Detect which cell encompasses the target text, then output its (x, y) center coordinate. 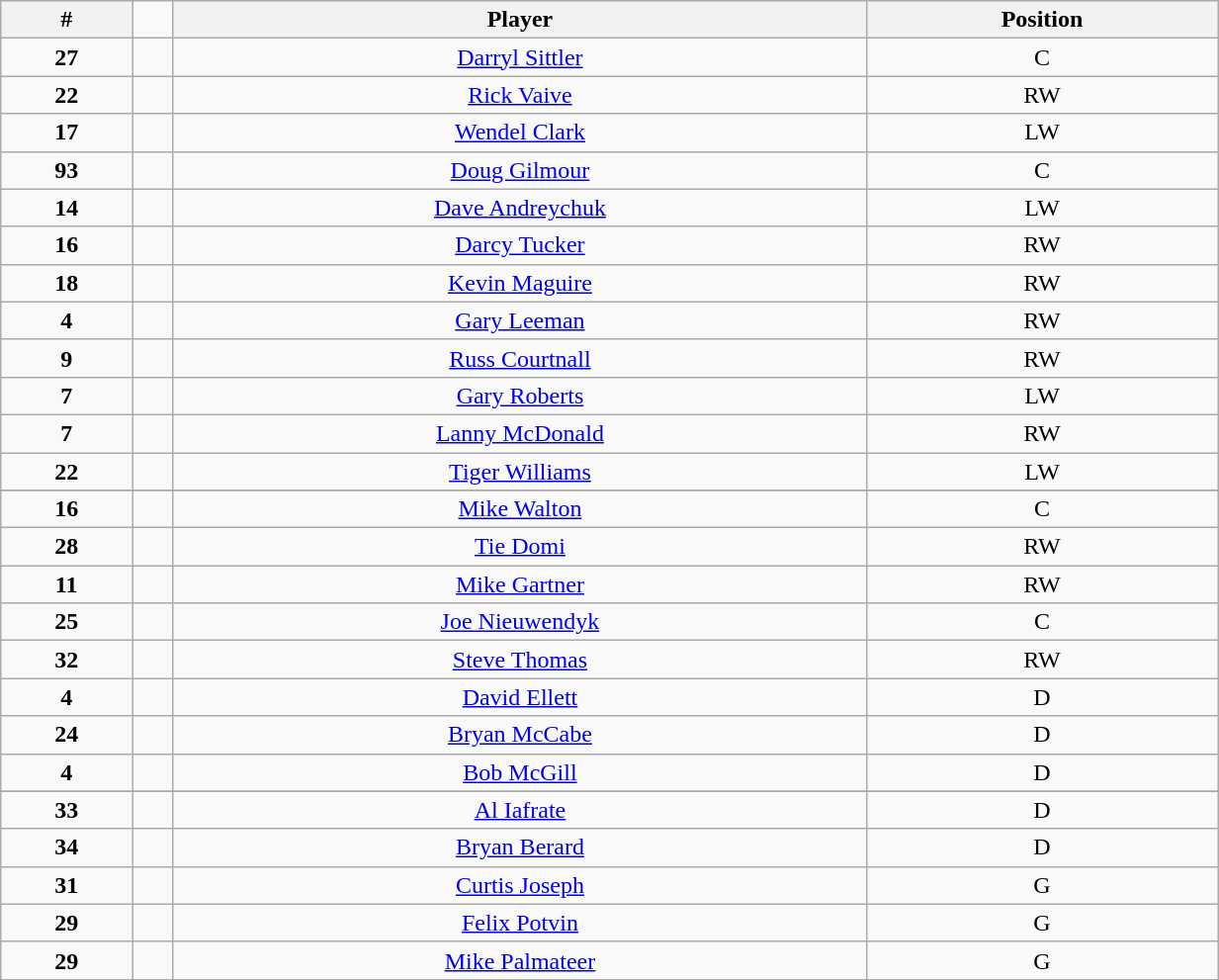
33 (67, 810)
11 (67, 584)
Kevin Maguire (520, 283)
93 (67, 170)
Gary Roberts (520, 396)
Rick Vaive (520, 95)
Position (1042, 20)
Steve Thomas (520, 660)
9 (67, 358)
Curtis Joseph (520, 885)
14 (67, 208)
Wendel Clark (520, 133)
Bryan Berard (520, 847)
Darcy Tucker (520, 245)
# (67, 20)
Dave Andreychuk (520, 208)
Darryl Sittler (520, 57)
Bob McGill (520, 772)
Russ Courtnall (520, 358)
Mike Palmateer (520, 960)
Lanny McDonald (520, 433)
Doug Gilmour (520, 170)
27 (67, 57)
Al Iafrate (520, 810)
28 (67, 547)
32 (67, 660)
Player (520, 20)
34 (67, 847)
Mike Gartner (520, 584)
25 (67, 622)
Felix Potvin (520, 923)
Bryan McCabe (520, 735)
Mike Walton (520, 509)
Tie Domi (520, 547)
David Ellett (520, 697)
Joe Nieuwendyk (520, 622)
24 (67, 735)
Gary Leeman (520, 320)
Tiger Williams (520, 472)
17 (67, 133)
31 (67, 885)
18 (67, 283)
